Search for the cell housing the specified text and yield its [X, Y] center coordinate. 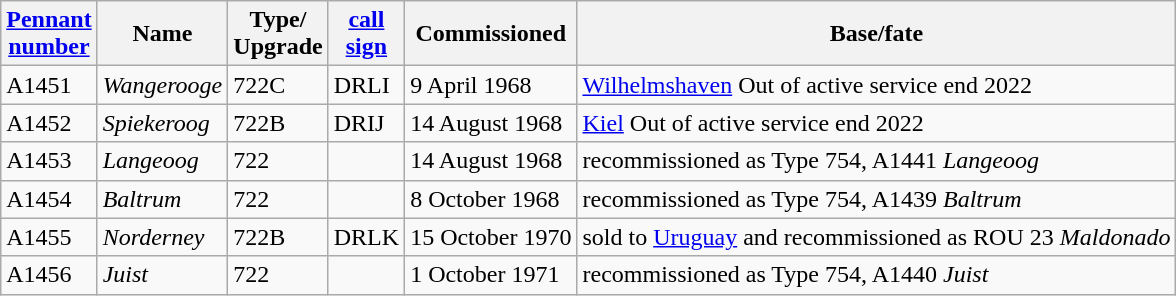
722C [278, 85]
Type/Upgrade [278, 34]
Baltrum [162, 199]
Base/fate [876, 34]
Pennantnumber [49, 34]
1 October 1971 [491, 275]
recommissioned as Type 754, A1441 Langeoog [876, 161]
A1453 [49, 161]
Juist [162, 275]
Wilhelmshaven Out of active service end 2022 [876, 85]
sold to Uruguay and recommissioned as ROU 23 Maldonado [876, 237]
Kiel Out of active service end 2022 [876, 123]
A1456 [49, 275]
Norderney [162, 237]
15 October 1970 [491, 237]
recommissioned as Type 754, A1440 Juist [876, 275]
A1455 [49, 237]
A1452 [49, 123]
A1451 [49, 85]
Commissioned [491, 34]
DRLI [366, 85]
Langeoog [162, 161]
DRLK [366, 237]
Wangerooge [162, 85]
9 April 1968 [491, 85]
Name [162, 34]
Spiekeroog [162, 123]
recommissioned as Type 754, A1439 Baltrum [876, 199]
callsign [366, 34]
DRIJ [366, 123]
8 October 1968 [491, 199]
A1454 [49, 199]
